Search for the cell housing the specified text and yield its (X, Y) center coordinate. 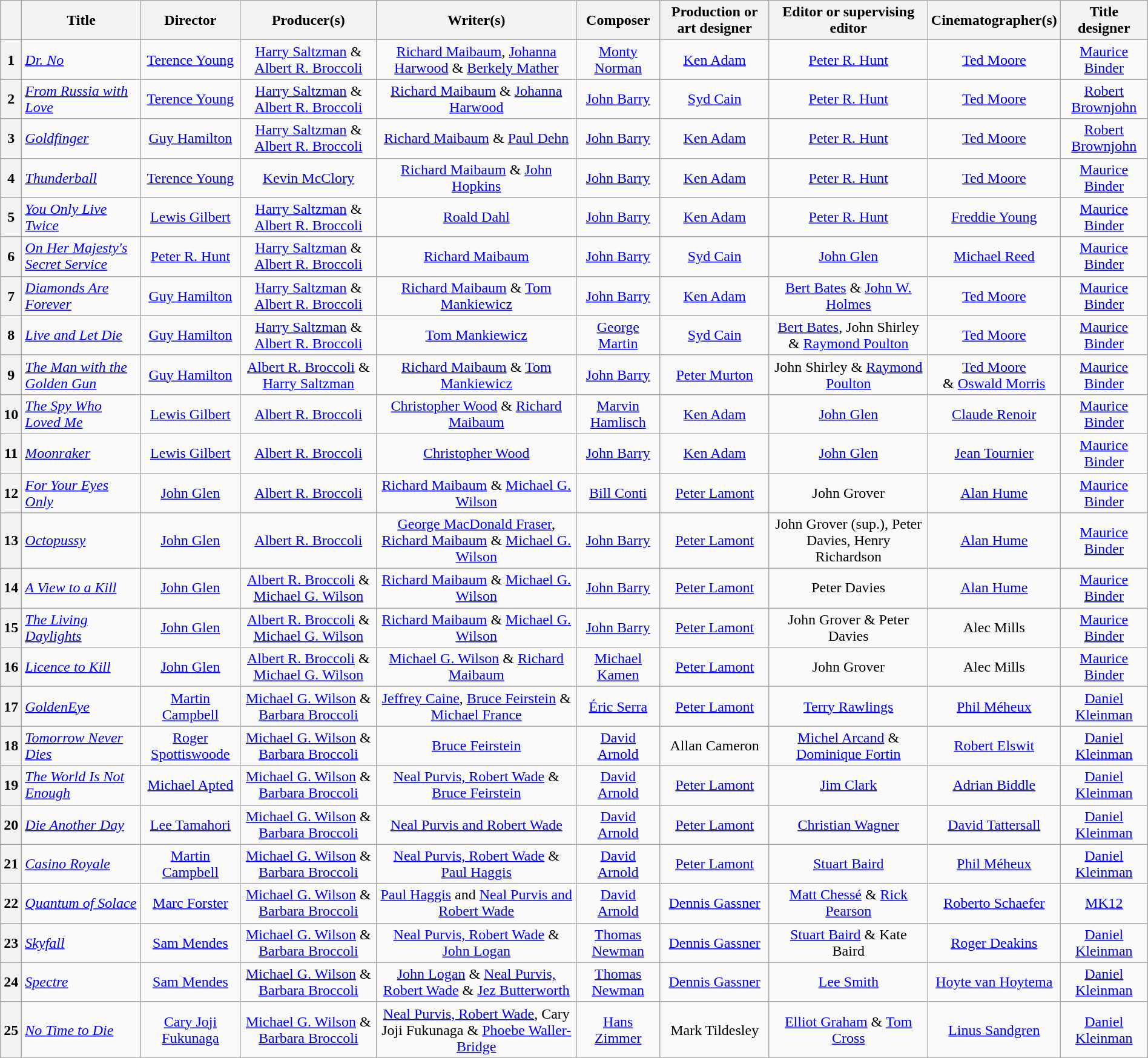
Adrian Biddle (994, 785)
18 (11, 746)
Live and Let Die (81, 336)
Bill Conti (618, 493)
11 (11, 453)
Richard Maibaum, Johanna Harwood & Berkely Mather (476, 59)
Bert Bates & John W. Holmes (848, 296)
John Grover (sup.), Peter Davies, Henry Richardson (848, 541)
John Grover & Peter Davies (848, 627)
Bruce Feirstein (476, 746)
Roald Dahl (476, 217)
Richard Maibaum & Paul Dehn (476, 138)
Peter Murton (714, 374)
Elliot Graham & Tom Cross (848, 1030)
Paul Haggis and Neal Purvis and Robert Wade (476, 904)
Christopher Wood (476, 453)
Linus Sandgren (994, 1030)
Claude Renoir (994, 414)
Christian Wagner (848, 825)
Neal Purvis, Robert Wade & Bruce Feirstein (476, 785)
Production or art designer (714, 21)
Jim Clark (848, 785)
Lee Tamahori (190, 825)
Jean Tournier (994, 453)
Michael Reed (994, 257)
Christopher Wood & Richard Maibaum (476, 414)
Licence to Kill (81, 667)
Kevin McClory (309, 178)
25 (11, 1030)
Hans Zimmer (618, 1030)
Matt Chessé & Rick Pearson (848, 904)
4 (11, 178)
Tomorrow Never Dies (81, 746)
16 (11, 667)
8 (11, 336)
Casino Royale (81, 864)
Stuart Baird & Kate Baird (848, 942)
Stuart Baird (848, 864)
Albert R. Broccoli & Harry Saltzman (309, 374)
Tom Mankiewicz (476, 336)
1 (11, 59)
Director (190, 21)
The Man with the Golden Gun (81, 374)
17 (11, 706)
Monty Norman (618, 59)
9 (11, 374)
Marvin Hamlisch (618, 414)
Composer (618, 21)
5 (11, 217)
Peter Davies (848, 589)
24 (11, 982)
3 (11, 138)
Hoyte van Hoytema (994, 982)
Producer(s) (309, 21)
Editor or supervising editor (848, 21)
Bert Bates, John Shirley & Raymond Poulton (848, 336)
You Only Live Twice (81, 217)
Michael G. Wilson & Richard Maibaum (476, 667)
Michael Apted (190, 785)
Moonraker (81, 453)
No Time to Die (81, 1030)
Marc Forster (190, 904)
Jeffrey Caine, Bruce Feirstein & Michael France (476, 706)
John Logan & Neal Purvis, Robert Wade & Jez Butterworth (476, 982)
From Russia with Love (81, 99)
The Living Daylights (81, 627)
Richard Maibaum & John Hopkins (476, 178)
Freddie Young (994, 217)
12 (11, 493)
Cary Joji Fukunaga (190, 1030)
Allan Cameron (714, 746)
20 (11, 825)
10 (11, 414)
Skyfall (81, 942)
Robert Elswit (994, 746)
The World Is Not Enough (81, 785)
Roger Deakins (994, 942)
Thunderball (81, 178)
Diamonds Are Forever (81, 296)
Title (81, 21)
The Spy Who Loved Me (81, 414)
John Shirley & Raymond Poulton (848, 374)
Title designer (1104, 21)
MK12 (1104, 904)
21 (11, 864)
Lee Smith (848, 982)
22 (11, 904)
Goldfinger (81, 138)
Ted Moore & Oswald Morris (994, 374)
For Your Eyes Only (81, 493)
GoldenEye (81, 706)
23 (11, 942)
Neal Purvis, Robert Wade, Cary Joji Fukunaga & Phoebe Waller-Bridge (476, 1030)
Neal Purvis, Robert Wade & Paul Haggis (476, 864)
Michael Kamen (618, 667)
On Her Majesty's Secret Service (81, 257)
Mark Tildesley (714, 1030)
Die Another Day (81, 825)
Quantum of Solace (81, 904)
Michel Arcand & Dominique Fortin (848, 746)
Roger Spottiswoode (190, 746)
Cinematographer(s) (994, 21)
Richard Maibaum & Johanna Harwood (476, 99)
Richard Maibaum (476, 257)
6 (11, 257)
7 (11, 296)
David Tattersall (994, 825)
George MacDonald Fraser, Richard Maibaum & Michael G. Wilson (476, 541)
Neal Purvis, Robert Wade & John Logan (476, 942)
14 (11, 589)
Octopussy (81, 541)
Spectre (81, 982)
Neal Purvis and Robert Wade (476, 825)
Terry Rawlings (848, 706)
Dr. No (81, 59)
2 (11, 99)
Éric Serra (618, 706)
Writer(s) (476, 21)
A View to a Kill (81, 589)
George Martin (618, 336)
15 (11, 627)
Roberto Schaefer (994, 904)
13 (11, 541)
19 (11, 785)
